Provide the (x, y) coordinate of the cell's center where the given text is located.  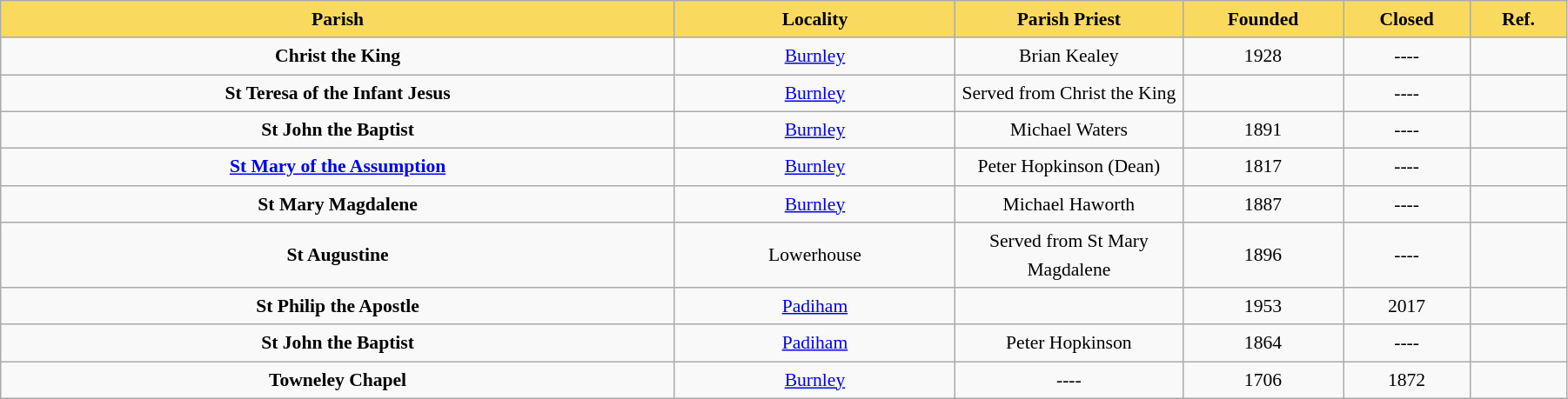
1872 (1407, 381)
Served from St Mary Magdalene (1069, 256)
1953 (1263, 306)
1864 (1263, 344)
1817 (1263, 167)
St Mary of the Assumption (338, 167)
Peter Hopkinson (1069, 344)
Lowerhouse (814, 256)
Founded (1263, 19)
Michael Waters (1069, 130)
Christ the King (338, 57)
Closed (1407, 19)
2017 (1407, 306)
Peter Hopkinson (Dean) (1069, 167)
1887 (1263, 205)
Locality (814, 19)
1896 (1263, 256)
1706 (1263, 381)
Ref. (1518, 19)
Michael Haworth (1069, 205)
Parish Priest (1069, 19)
Towneley Chapel (338, 381)
St Augustine (338, 256)
Parish (338, 19)
1928 (1263, 57)
St Teresa of the Infant Jesus (338, 94)
1891 (1263, 130)
Brian Kealey (1069, 57)
St Mary Magdalene (338, 205)
St Philip the Apostle (338, 306)
Served from Christ the King (1069, 94)
